Scan for the cell matching the given text and deliver its (X, Y) coordinate at center. 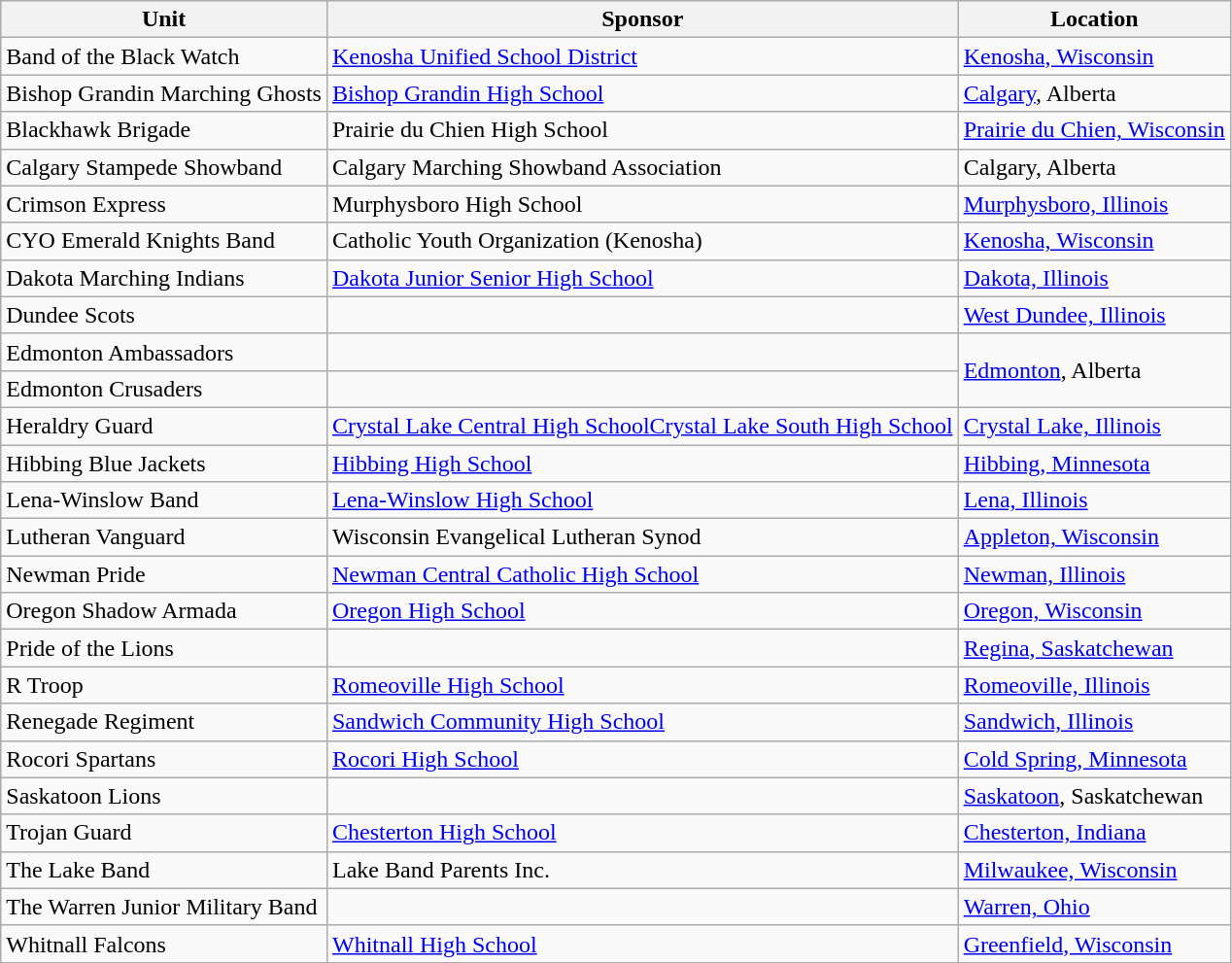
Heraldry Guard (164, 426)
Appleton, Wisconsin (1094, 537)
Greenfield, Wisconsin (1094, 944)
Chesterton, Indiana (1094, 833)
CYO Emerald Knights Band (164, 241)
Murphysboro High School (642, 204)
Crystal Lake Central High SchoolCrystal Lake South High School (642, 426)
Lena-Winslow Band (164, 500)
Sandwich, Illinois (1094, 722)
Chesterton High School (642, 833)
Unit (164, 19)
Rocori Spartans (164, 759)
Whitnall Falcons (164, 944)
Dakota, Illinois (1094, 278)
The Lake Band (164, 870)
Newman Pride (164, 574)
Dakota Junior Senior High School (642, 278)
Rocori High School (642, 759)
Cold Spring, Minnesota (1094, 759)
Dakota Marching Indians (164, 278)
Pride of the Lions (164, 648)
Bishop Grandin Marching Ghosts (164, 93)
Crimson Express (164, 204)
Calgary Marching Showband Association (642, 167)
Bishop Grandin High School (642, 93)
Edmonton Crusaders (164, 389)
R Troop (164, 685)
Catholic Youth Organization (Kenosha) (642, 241)
Lutheran Vanguard (164, 537)
Band of the Black Watch (164, 56)
Trojan Guard (164, 833)
Saskatoon Lions (164, 796)
Renegade Regiment (164, 722)
Newman Central Catholic High School (642, 574)
Whitnall High School (642, 944)
Warren, Ohio (1094, 907)
Newman, Illinois (1094, 574)
The Warren Junior Military Band (164, 907)
Crystal Lake, Illinois (1094, 426)
Lake Band Parents Inc. (642, 870)
Hibbing, Minnesota (1094, 464)
Hibbing Blue Jackets (164, 464)
Sandwich Community High School (642, 722)
Kenosha Unified School District (642, 56)
Sponsor (642, 19)
Lena-Winslow High School (642, 500)
Prairie du Chien High School (642, 130)
Prairie du Chien, Wisconsin (1094, 130)
Edmonton, Alberta (1094, 370)
Milwaukee, Wisconsin (1094, 870)
Oregon Shadow Armada (164, 611)
Wisconsin Evangelical Lutheran Synod (642, 537)
Oregon High School (642, 611)
Murphysboro, Illinois (1094, 204)
Location (1094, 19)
Lena, Illinois (1094, 500)
Dundee Scots (164, 315)
West Dundee, Illinois (1094, 315)
Calgary Stampede Showband (164, 167)
Romeoville High School (642, 685)
Hibbing High School (642, 464)
Romeoville, Illinois (1094, 685)
Edmonton Ambassadors (164, 352)
Oregon, Wisconsin (1094, 611)
Blackhawk Brigade (164, 130)
Saskatoon, Saskatchewan (1094, 796)
Regina, Saskatchewan (1094, 648)
